Pinpoint the cell where the given text exists, returning its [X, Y] midpoint coordinate. 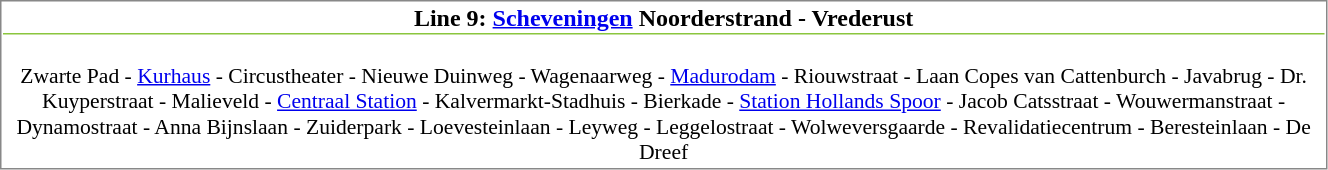
Line 9: Scheveningen Noorderstrand - Vrederust [664, 19]
